Search for the cell housing the specified text and yield its (x, y) center coordinate. 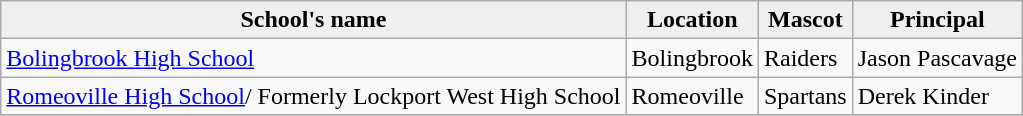
Romeoville High School/ Formerly Lockport West High School (314, 96)
Romeoville (692, 96)
Principal (937, 20)
Jason Pascavage (937, 58)
Bolingbrook (692, 58)
Derek Kinder (937, 96)
Spartans (805, 96)
Location (692, 20)
Raiders (805, 58)
School's name (314, 20)
Bolingbrook High School (314, 58)
Mascot (805, 20)
